Return (x, y) of the center of cell containing provided text 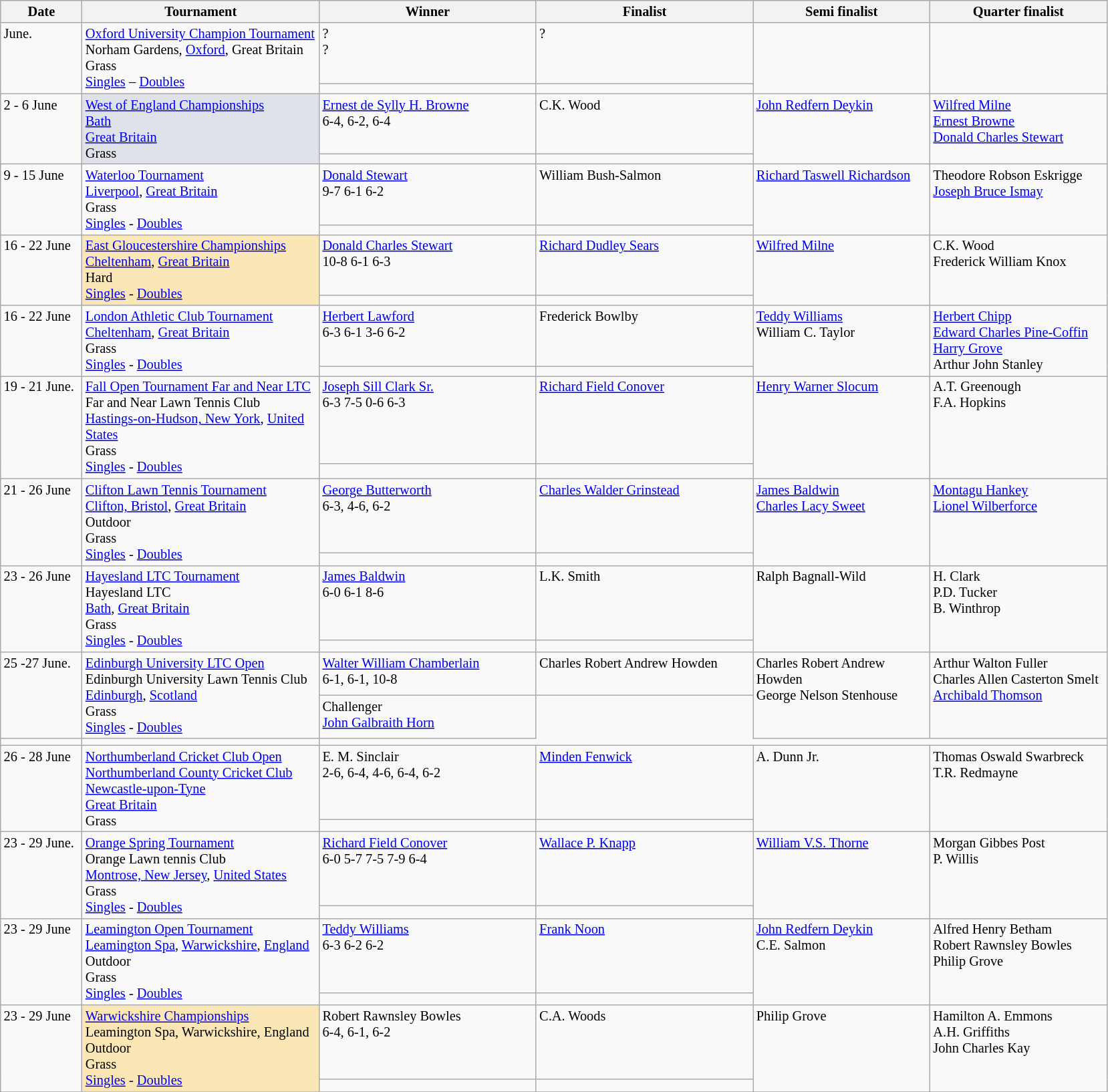
Richard Dudley Sears (644, 265)
Frank Noon (644, 956)
Richard Field Conover 6-0 5-7 7-5 7-9 6-4 (428, 869)
Ralph Bagnall-Wild (842, 609)
Joseph Sill Clark Sr.6-3 7-5 0-6 6-3 (428, 420)
George Butterworth6-3, 4-6, 6-2 (428, 516)
Richard Field Conover (644, 420)
C.A. Woods (644, 1043)
Donald Charles Stewart10-8 6-1 6-3 (428, 265)
John Redfern Deykin C.E. Salmon (842, 962)
Hayesland LTC Tournament Hayesland LTCBath, Great BritainGrassSingles - Doubles (200, 609)
9 - 15 June (41, 199)
Quarter finalist (1018, 11)
L.K. Smith (644, 603)
East Gloucestershire Championships Cheltenham, Great BritainHard Singles - Doubles (200, 270)
Philip Grove (842, 1049)
Thomas Oswald Swarbreck T.R. Redmayne (1018, 789)
H. Clark P.D. Tucker B. Winthrop (1018, 609)
Date (41, 11)
C.K. Wood Frederick William Knox (1018, 270)
John Redfern Deykin (842, 129)
Warwickshire ChampionshipsLeamington Spa, Warwickshire, EnglandOutdoorGrassSingles - Doubles (200, 1049)
Ernest de Sylly H. Browne6-4, 6-2, 6-4 (428, 124)
C.K. Wood (644, 124)
June. (41, 58)
West of England ChampionshipsBathGreat BritainGrass (200, 129)
23 - 29 June. (41, 875)
Minden Fenwick (644, 782)
Charles Robert Andrew Howden George Nelson Stenhouse (842, 695)
Finalist (644, 11)
2 - 6 June (41, 129)
Charles Walder Grinstead (644, 516)
Richard Taswell Richardson (842, 199)
James Baldwin Charles Lacy Sweet (842, 522)
Winner (428, 11)
Fall Open Tournament Far and Near LTC Far and Near Lawn Tennis Club Hastings-on-Hudson, New York, United StatesGrassSingles - Doubles (200, 427)
James Baldwin6-0 6-1 8-6 (428, 603)
? (644, 53)
?? (428, 53)
Herbert Lawford6-3 6-1 3-6 6-2 (428, 335)
Tournament (200, 11)
Charles Robert Andrew Howden (644, 674)
Teddy Williams 6-3 6-2 6-2 (428, 956)
Alfred Henry Betham Robert Rawnsley Bowles Philip Grove (1018, 962)
19 - 21 June. (41, 427)
Arthur Walton Fuller Charles Allen Casterton Smelt Archibald Thomson (1018, 695)
Leamington Open TournamentLeamington Spa, Warwickshire, EnglandOutdoorGrassSingles - Doubles (200, 962)
Henry Warner Slocum (842, 427)
26 - 28 June (41, 789)
Teddy Williams William C. Taylor (842, 341)
Herbert Chipp Edward Charles Pine-Coffin Harry Grove Arthur John Stanley (1018, 341)
Waterloo TournamentLiverpool, Great BritainGrassSingles - Doubles (200, 199)
William Bush-Salmon (644, 194)
Oxford University Champion TournamentNorham Gardens, Oxford, Great BritainGrassSingles – Doubles (200, 58)
Orange Spring TournamentOrange Lawn tennis ClubMontrose, New Jersey, United StatesGrassSingles - Doubles (200, 875)
William V.S. Thorne (842, 875)
London Athletic Club Tournament Cheltenham, Great BritainGrassSingles - Doubles (200, 341)
Northumberland Cricket Club OpenNorthumberland County Cricket ClubNewcastle-upon-Tyne Great BritainGrass (200, 789)
Theodore Robson Eskrigge Joseph Bruce Ismay (1018, 199)
Hamilton A. Emmons A.H. Griffiths John Charles Kay (1018, 1049)
21 - 26 June (41, 522)
Semi finalist (842, 11)
Frederick Bowlby (644, 335)
Wallace P. Knapp (644, 869)
Donald Stewart 9-7 6-1 6-2 (428, 194)
25 -27 June. (41, 695)
A.T. Greenough F.A. Hopkins (1018, 427)
Challenger John Galbraith Horn (428, 716)
Montagu Hankey Lionel Wilberforce (1018, 522)
Edinburgh University LTC Open Edinburgh University Lawn Tennis ClubEdinburgh, ScotlandGrass Singles - Doubles (200, 695)
Robert Rawnsley Bowles 6-4, 6-1, 6-2 (428, 1043)
Wilfred Milne Ernest Browne Donald Charles Stewart (1018, 129)
A. Dunn Jr. (842, 789)
Wilfred Milne (842, 270)
23 - 26 June (41, 609)
Walter William Chamberlain6-1, 6-1, 10-8 (428, 674)
Morgan Gibbes Post P. Willis (1018, 875)
E. M. Sinclair2-6, 6-4, 4-6, 6-4, 6-2 (428, 782)
Clifton Lawn Tennis Tournament Clifton, Bristol, Great BritainOutdoorGrassSingles - Doubles (200, 522)
